For the text-containing cell, return its midpoint in (X, Y) coordinate format. 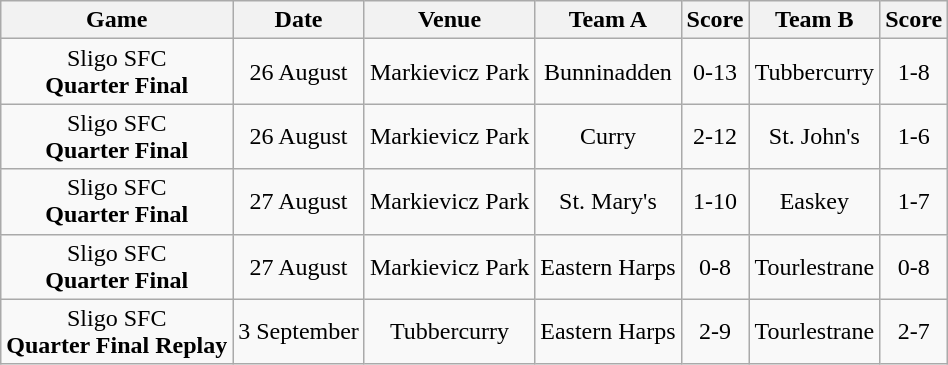
2-7 (914, 332)
1-10 (715, 202)
Sligo SFCQuarter Final Replay (117, 332)
Easkey (814, 202)
3 September (299, 332)
Date (299, 20)
Venue (449, 20)
1-7 (914, 202)
Team B (814, 20)
1-8 (914, 72)
Game (117, 20)
St. John's (814, 136)
Bunninadden (608, 72)
0-13 (715, 72)
Curry (608, 136)
St. Mary's (608, 202)
Team A (608, 20)
2-12 (715, 136)
1-6 (914, 136)
2-9 (715, 332)
